Pinpoint the cell where the given text exists, returning its [x, y] midpoint coordinate. 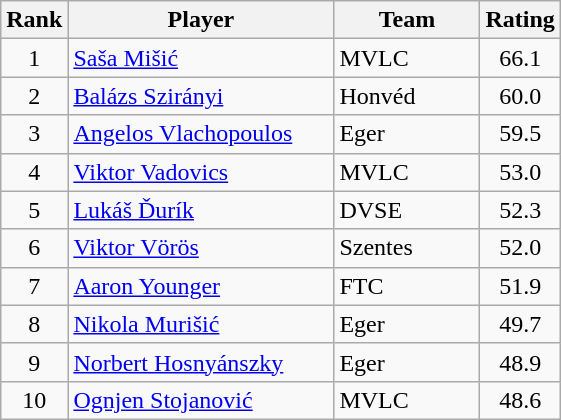
52.3 [520, 210]
9 [34, 362]
Angelos Vlachopoulos [201, 134]
Viktor Vadovics [201, 172]
DVSE [407, 210]
Viktor Vörös [201, 248]
Norbert Hosnyánszky [201, 362]
1 [34, 58]
Nikola Murišić [201, 324]
Rank [34, 20]
Balázs Szirányi [201, 96]
10 [34, 400]
48.9 [520, 362]
Saša Mišić [201, 58]
8 [34, 324]
49.7 [520, 324]
Lukáš Ďurík [201, 210]
60.0 [520, 96]
Aaron Younger [201, 286]
51.9 [520, 286]
7 [34, 286]
Ognjen Stojanović [201, 400]
Rating [520, 20]
Honvéd [407, 96]
Team [407, 20]
Szentes [407, 248]
66.1 [520, 58]
2 [34, 96]
53.0 [520, 172]
Player [201, 20]
FTC [407, 286]
5 [34, 210]
6 [34, 248]
52.0 [520, 248]
4 [34, 172]
3 [34, 134]
48.6 [520, 400]
59.5 [520, 134]
